Identify which cell holds the provided text, then report its (x, y) central coordinate. 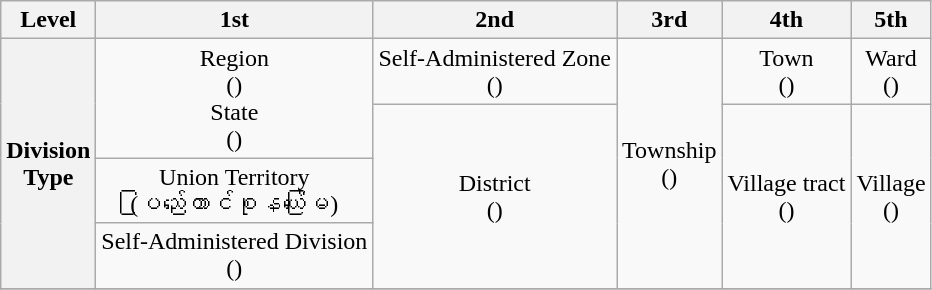
2nd (495, 20)
District() (495, 196)
Village tract() (786, 196)
Region()State() (234, 98)
Self-Administered Division() (234, 256)
Self-Administered Zone() (495, 72)
Township() (670, 164)
1st (234, 20)
Ward() (891, 72)
Union Territory(ပြည်တောင်စုနယ်မြေ) (234, 190)
Village() (891, 196)
5th (891, 20)
DivisionType (48, 164)
Town() (786, 72)
3rd (670, 20)
4th (786, 20)
Level (48, 20)
